From the cell containing the given text, extract its center point as (X, Y) coordinate. 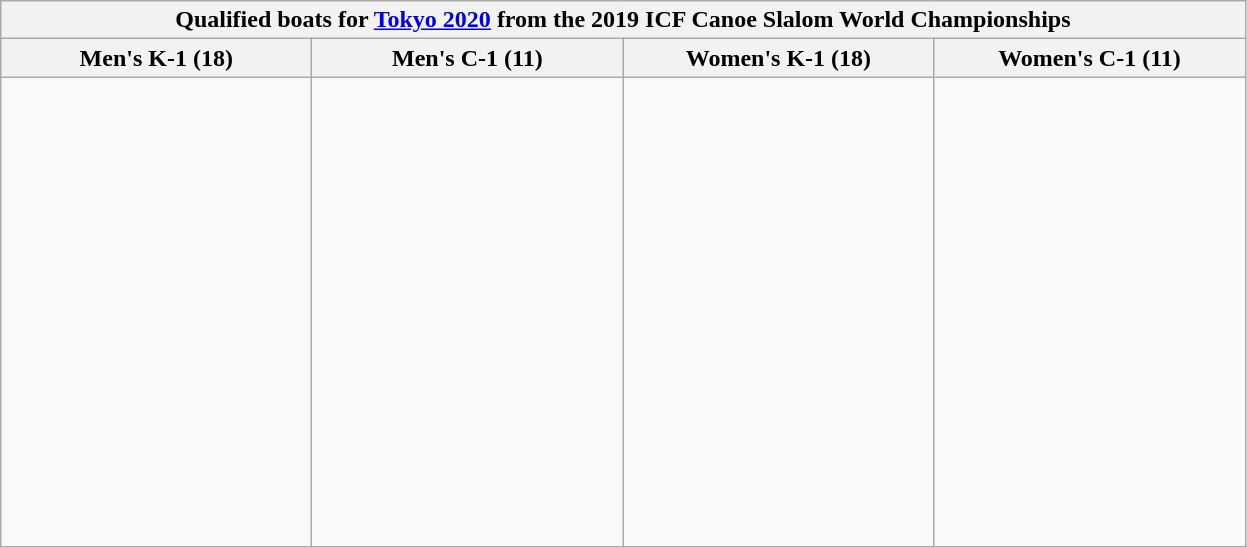
Women's C-1 (11) (1090, 58)
Women's K-1 (18) (778, 58)
Men's C-1 (11) (468, 58)
Men's K-1 (18) (156, 58)
Qualified boats for Tokyo 2020 from the 2019 ICF Canoe Slalom World Championships (623, 20)
